Locate the cell with the specified text and output its (x, y) center coordinate. 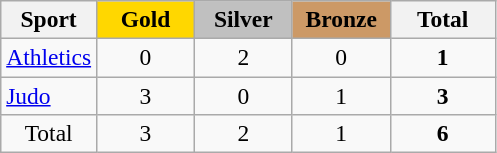
Judo (49, 95)
6 (442, 133)
Gold (146, 19)
Sport (49, 19)
Bronze (341, 19)
Athletics (49, 57)
Silver (243, 19)
